Capture the cell that displays the provided text and extract its (X, Y) central coordinate. 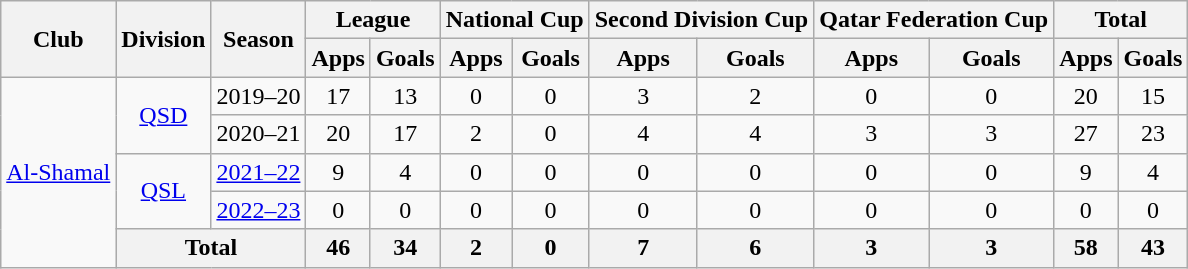
2020–21 (258, 134)
46 (338, 248)
43 (1153, 248)
2022–23 (258, 210)
Season (258, 39)
23 (1153, 134)
Club (58, 39)
Division (164, 39)
Second Division Cup (701, 20)
2019–20 (258, 96)
13 (405, 96)
National Cup (514, 20)
2021–22 (258, 172)
15 (1153, 96)
Al-Shamal (58, 172)
QSD (164, 115)
58 (1086, 248)
League (373, 20)
QSL (164, 191)
27 (1086, 134)
Qatar Federation Cup (934, 20)
6 (756, 248)
7 (643, 248)
34 (405, 248)
